Search for the cell housing the specified text and yield its (x, y) center coordinate. 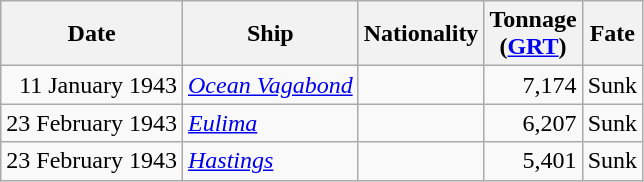
11 January 1943 (92, 85)
Date (92, 34)
Tonnage(GRT) (533, 34)
Nationality (421, 34)
Eulima (270, 123)
Hastings (270, 161)
6,207 (533, 123)
5,401 (533, 161)
Ocean Vagabond (270, 85)
Ship (270, 34)
7,174 (533, 85)
Fate (612, 34)
